Scan for the cell matching the given text and deliver its [x, y] coordinate at center. 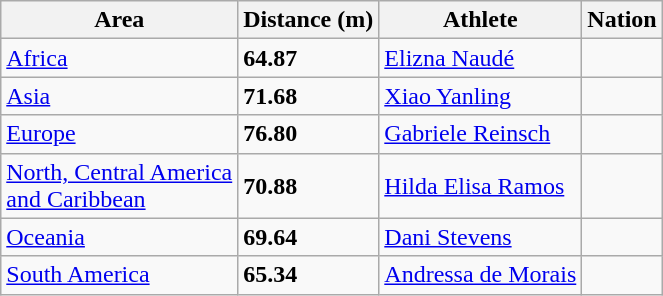
North, Central America and Caribbean [120, 186]
Area [120, 20]
Xiao Yanling [480, 96]
71.68 [308, 96]
65.34 [308, 275]
Hilda Elisa Ramos [480, 186]
Andressa de Morais [480, 275]
Nation [622, 20]
Gabriele Reinsch [480, 134]
Elizna Naudé [480, 58]
Asia [120, 96]
Distance (m) [308, 20]
Dani Stevens [480, 237]
76.80 [308, 134]
Africa [120, 58]
69.64 [308, 237]
64.87 [308, 58]
South America [120, 275]
Oceania [120, 237]
Athlete [480, 20]
Europe [120, 134]
70.88 [308, 186]
